Output the [X, Y] coordinate of the center of the cell containing the given text.  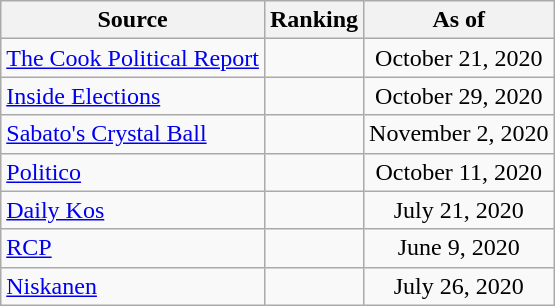
Daily Kos [133, 210]
Politico [133, 172]
July 21, 2020 [459, 210]
June 9, 2020 [459, 248]
July 26, 2020 [459, 286]
Niskanen [133, 286]
October 29, 2020 [459, 96]
Ranking [314, 20]
Sabato's Crystal Ball [133, 134]
The Cook Political Report [133, 58]
Inside Elections [133, 96]
As of [459, 20]
Source [133, 20]
RCP [133, 248]
October 11, 2020 [459, 172]
November 2, 2020 [459, 134]
October 21, 2020 [459, 58]
